For the text-containing cell, return its midpoint in [X, Y] coordinate format. 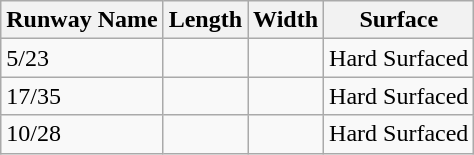
17/35 [82, 96]
Length [205, 20]
Runway Name [82, 20]
Surface [399, 20]
Width [286, 20]
5/23 [82, 58]
10/28 [82, 134]
